For the text-containing cell, return its midpoint in [x, y] coordinate format. 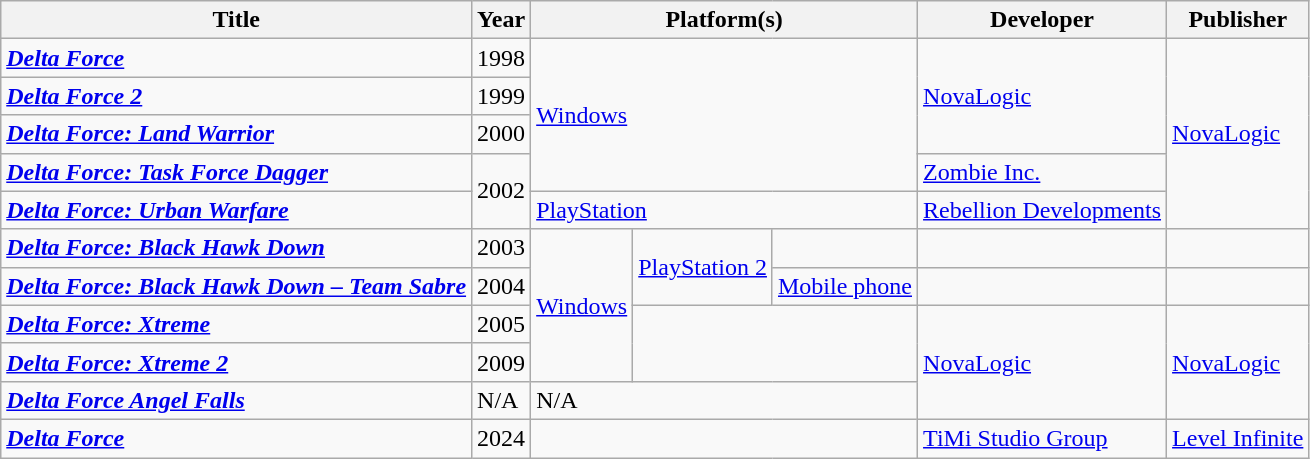
Developer [1042, 20]
Delta Force: Urban Warfare [236, 210]
2009 [502, 362]
Mobile phone [844, 286]
PlayStation [724, 210]
Delta Force: Black Hawk Down – Team Sabre [236, 286]
Zombie Inc. [1042, 172]
Delta Force: Land Warrior [236, 134]
2005 [502, 324]
Delta Force: Xtreme [236, 324]
2003 [502, 248]
Platform(s) [724, 20]
1998 [502, 58]
Delta Force: Xtreme 2 [236, 362]
2024 [502, 438]
TiMi Studio Group [1042, 438]
PlayStation 2 [703, 267]
2004 [502, 286]
Title [236, 20]
Level Infinite [1238, 438]
Delta Force Angel Falls [236, 400]
Delta Force: Task Force Dagger [236, 172]
Publisher [1238, 20]
2002 [502, 191]
Rebellion Developments [1042, 210]
Year [502, 20]
2000 [502, 134]
Delta Force: Black Hawk Down [236, 248]
Delta Force 2 [236, 96]
1999 [502, 96]
